Locate the cell with the specified text and output its (X, Y) center coordinate. 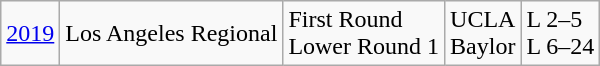
Los Angeles Regional (172, 34)
2019 (30, 34)
UCLABaylor (483, 34)
First RoundLower Round 1 (364, 34)
L 2–5L 6–24 (560, 34)
